Output the [x, y] coordinate of the center of the cell containing the given text.  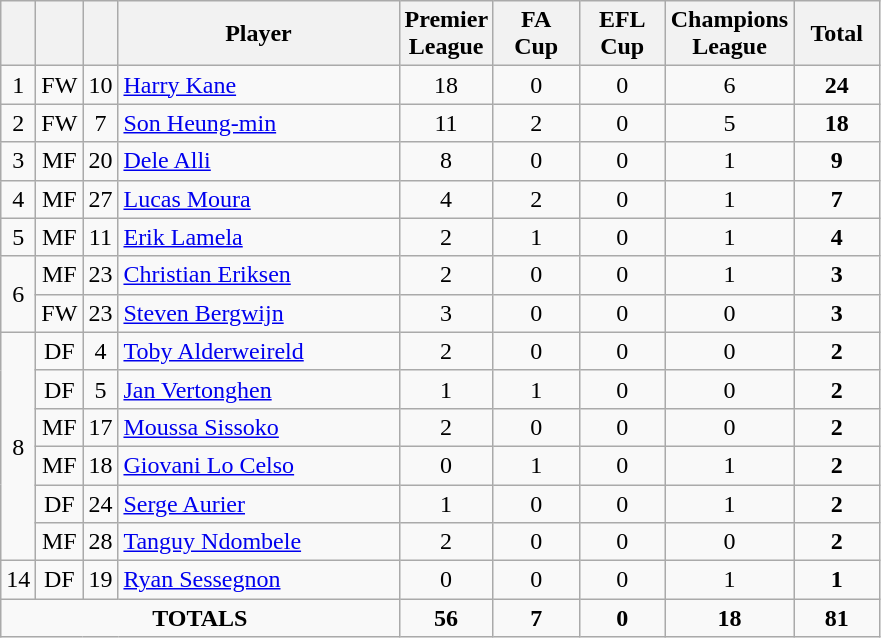
Toby Alderweireld [258, 351]
FA Cup [536, 34]
56 [446, 618]
81 [837, 618]
27 [100, 199]
10 [100, 85]
EFL Cup [622, 34]
Ryan Sessegnon [258, 580]
9 [837, 161]
Steven Bergwijn [258, 313]
Jan Vertonghen [258, 389]
Moussa Sissoko [258, 427]
Giovani Lo Celso [258, 465]
Player [258, 34]
Erik Lamela [258, 237]
Premier League [446, 34]
Serge Aurier [258, 503]
17 [100, 427]
Harry Kane [258, 85]
TOTALS [200, 618]
Lucas Moura [258, 199]
14 [18, 580]
19 [100, 580]
Champions League [729, 34]
Son Heung-min [258, 123]
Dele Alli [258, 161]
Tanguy Ndombele [258, 542]
Christian Eriksen [258, 275]
28 [100, 542]
Total [837, 34]
20 [100, 161]
